Capture the cell that displays the provided text and extract its [x, y] central coordinate. 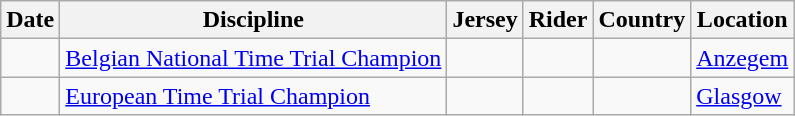
Date [30, 20]
Anzegem [742, 58]
Belgian National Time Trial Champion [254, 58]
Jersey [485, 20]
Rider [558, 20]
Glasgow [742, 96]
Country [642, 20]
Discipline [254, 20]
Location [742, 20]
European Time Trial Champion [254, 96]
